Determine the [X, Y] coordinate at the center of the cell enclosing the given text.  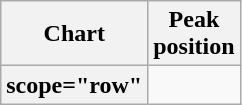
Chart [74, 34]
Peakposition [194, 34]
scope="row" [74, 85]
